For the text-containing cell, return its midpoint in (x, y) coordinate format. 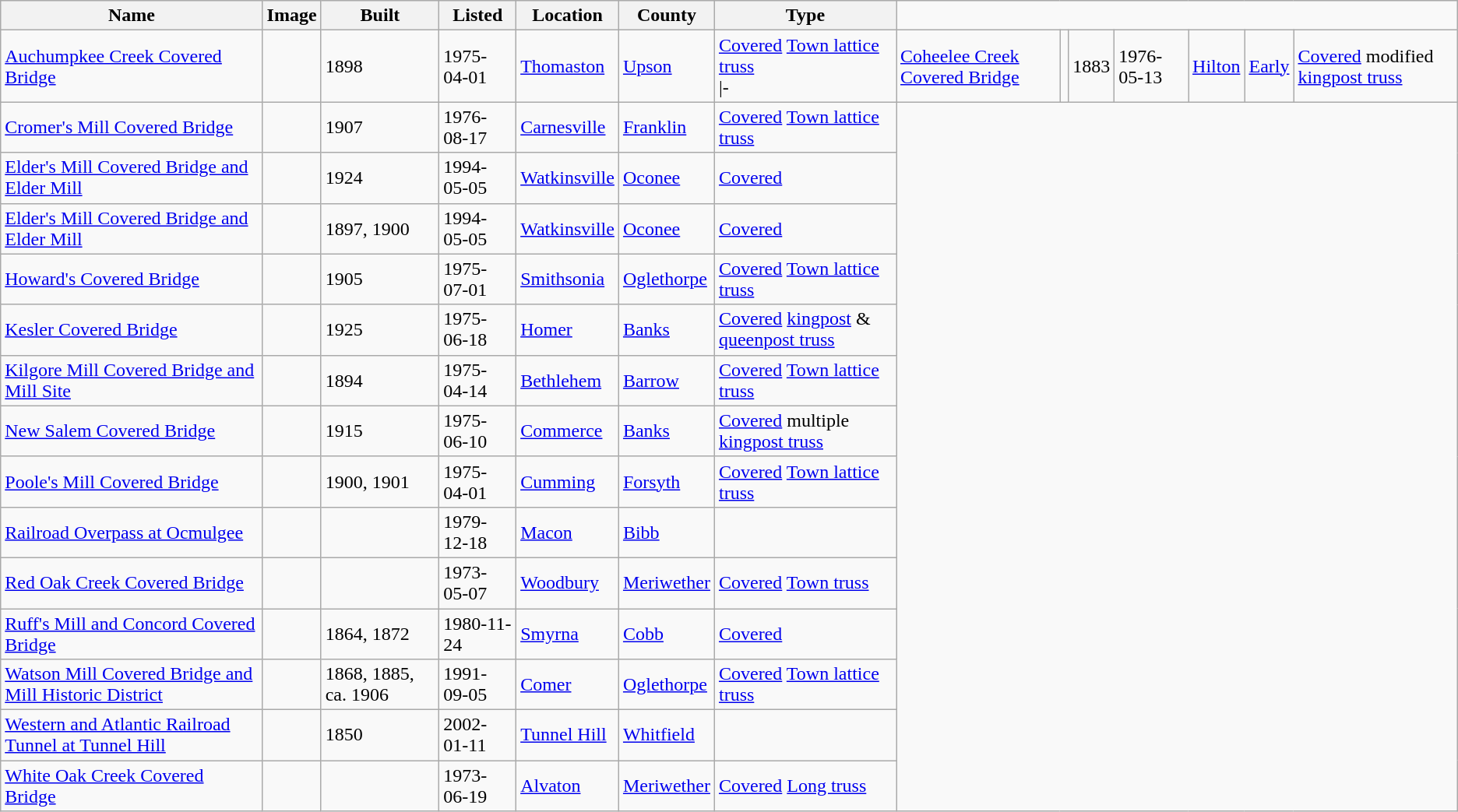
Covered multiple kingpost truss (805, 431)
Whitfield (667, 735)
1905 (380, 279)
Alvaton (568, 786)
1894 (380, 380)
Red Oak Creek Covered Bridge (132, 582)
Covered Long truss (805, 786)
Listed (478, 16)
1924 (380, 178)
Macon (568, 533)
Woodbury (568, 582)
Cromer's Mill Covered Bridge (132, 128)
Carnesville (568, 128)
1976-05-13 (1151, 66)
1991-09-05 (478, 685)
1907 (380, 128)
Cobb (667, 634)
Covered Town truss (805, 582)
1976-08-17 (478, 128)
Bibb (667, 533)
1975-04-14 (478, 380)
1868, 1885, ca. 1906 (380, 685)
1915 (380, 431)
Type (805, 16)
Smyrna (568, 634)
1975-06-10 (478, 431)
Upson (667, 66)
Covered kingpost & queenpost truss (805, 330)
Covered modified kingpost truss (1375, 66)
Smithsonia (568, 279)
Poole's Mill Covered Bridge (132, 481)
Western and Atlantic Railroad Tunnel at Tunnel Hill (132, 735)
Ruff's Mill and Concord Covered Bridge (132, 634)
Homer (568, 330)
1973-05-07 (478, 582)
1925 (380, 330)
Comer (568, 685)
1975-07-01 (478, 279)
1898 (380, 66)
Coheelee Creek Covered Bridge (977, 66)
Hilton (1217, 66)
1850 (380, 735)
1883 (1092, 66)
1979-12-18 (478, 533)
Kilgore Mill Covered Bridge and Mill Site (132, 380)
Forsyth (667, 481)
Name (132, 16)
2002-01-11 (478, 735)
White Oak Creek Covered Bridge (132, 786)
Franklin (667, 128)
Watson Mill Covered Bridge and Mill Historic District (132, 685)
Railroad Overpass at Ocmulgee (132, 533)
Cumming (568, 481)
New Salem Covered Bridge (132, 431)
Commerce (568, 431)
1897, 1900 (380, 229)
Tunnel Hill (568, 735)
Kesler Covered Bridge (132, 330)
Auchumpkee Creek Covered Bridge (132, 66)
1975-06-18 (478, 330)
1900, 1901 (380, 481)
County (667, 16)
1864, 1872 (380, 634)
Bethlehem (568, 380)
Built (380, 16)
Thomaston (568, 66)
Barrow (667, 380)
1973-06-19 (478, 786)
Image (291, 16)
Location (568, 16)
1980-11-24 (478, 634)
Covered Town lattice truss |- (805, 66)
Howard's Covered Bridge (132, 279)
Early (1270, 66)
